Find where the given text appears and provide that cell's center as [X, Y] coordinate. 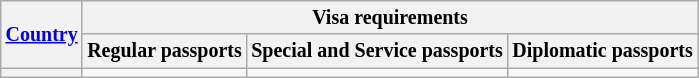
Regular passports [164, 52]
Country [42, 34]
Special and Service passports [376, 52]
Diplomatic passports [603, 52]
Visa requirements [390, 18]
